Scan for the cell matching the given text and deliver its (x, y) coordinate at center. 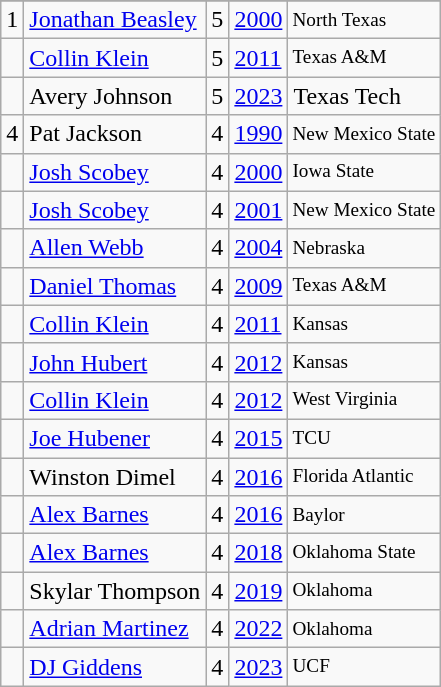
Winston Dimel (115, 477)
TCU (364, 438)
Texas Tech (364, 96)
Florida Atlantic (364, 477)
Allen Webb (115, 248)
Pat Jackson (115, 134)
Adrian Martinez (115, 629)
2018 (258, 553)
Nebraska (364, 248)
Daniel Thomas (115, 286)
Avery Johnson (115, 96)
Joe Hubener (115, 438)
Iowa State (364, 172)
Skylar Thompson (115, 591)
Oklahoma State (364, 553)
2019 (258, 591)
Baylor (364, 515)
2009 (258, 286)
North Texas (364, 20)
John Hubert (115, 362)
West Virginia (364, 400)
2015 (258, 438)
1990 (258, 134)
UCF (364, 667)
1 (12, 20)
DJ Giddens (115, 667)
2004 (258, 248)
2001 (258, 210)
Jonathan Beasley (115, 20)
2022 (258, 629)
